From the cell containing the given text, extract its center point as (X, Y) coordinate. 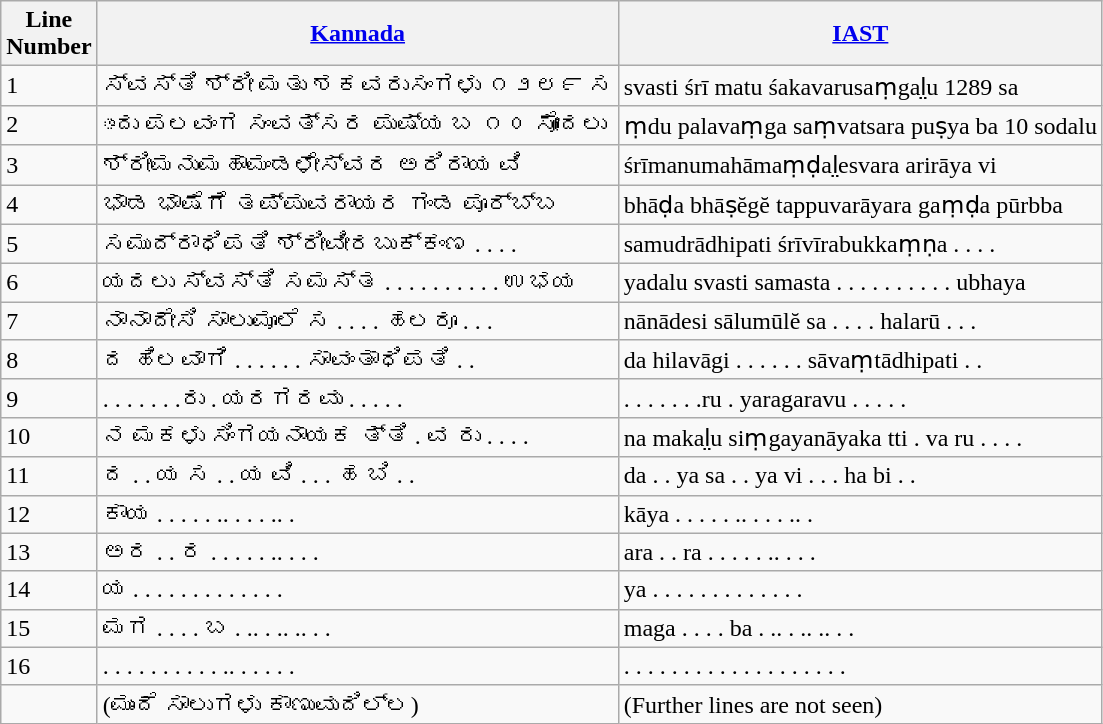
10 (49, 437)
12 (49, 514)
ಯ . . . . . . . . . . . . . (358, 590)
(ಮುಂದೆ ಸಾಲುಗಳು ಕಾಣುವುದಿಲ್ಲ) (358, 704)
15 (49, 628)
. . . . . . .ru . yaragaravu . . . . . (860, 398)
IAST (860, 34)
1 (49, 86)
14 (49, 590)
9 (49, 398)
6 (49, 283)
ಅರ . . ರ . . . . . .. . . . (358, 552)
da . . ya sa . . ya vi . . . ha bi . . (860, 476)
. . . . . . . . . . .. . . . . . (358, 666)
samudrādhipati śrīvīrabukkaṃṇa . . . . (860, 244)
ಭಾಡ ಭಾಷೆಗೆ ತಪ್ಪುವರಾಯರ ಗಂಡ ಪೂರ್ಬ್ಬ (358, 204)
ṃdu palavaṃga saṃvatsara puṣya ba 10 sodalu (860, 125)
ಸ್ವಸ್ತಿ ಶ್ರೀ ಮತು ಶಕವರುಸಂಗಳು ೧೨೮೯ ಸ (358, 86)
ಸಮುದ್ರಾಧಿಪತಿ ಶ್ರೀವೀರಬುಕ್ಕಂಣ . . . . (358, 244)
nānādesi sālumūlĕ sa . . . . halarū . . . (860, 321)
ಯದಲು ಸ್ವಸ್ತಿ ಸಮಸ್ತ . . . . . . . . . . ಉಭಯ (358, 283)
2 (49, 125)
. . . . . . .ರು . ಯರಗರವು . . . . . (358, 398)
11 (49, 476)
na makal̤u siṃgayanāyaka tti . va ru . . . . (860, 437)
ಂದು ಪಲವಂಗ ಸಂವತ್ಸರ ಪುಷ್ಯ ಬ ೧೦ ಸೋದಲು (358, 125)
svasti śrī matu śakavarusaṃgal̤u 1289 sa (860, 86)
Kannada (358, 34)
. . . . . . . . . . . . . . . . . . . (860, 666)
yadalu svasti samasta . . . . . . . . . . ubhaya (860, 283)
ara . . ra . . . . . .. . . . (860, 552)
16 (49, 666)
bhāḍa bhāṣĕgĕ tappuvarāyara gaṃḍa pūrbba (860, 204)
(Further lines are not seen) (860, 704)
5 (49, 244)
ಮಗ . . . . ಬ . .. . .. .. . . (358, 628)
maga . . . . ba . .. . .. .. . . (860, 628)
ಶ್ರೀಮನುಮಹಾಮಂಡಳೇಸ್ವರ ಅರಿರಾಯ ವಿ (358, 165)
8 (49, 360)
ಕಾಯ . . . . . .. . . . .. . (358, 514)
ದ ಹಿಲವಾಗಿ . . . . . . ಸಾವಂತಾಧಿಪತಿ . . (358, 360)
13 (49, 552)
7 (49, 321)
3 (49, 165)
ನ ಮಕಳು ಸಿಂಗಯನಾಯಕ ತ್ತಿ . ವ ರು . . . . (358, 437)
śrīmanumahāmaṃḍal̤esvara arirāya vi (860, 165)
ya . . . . . . . . . . . . . (860, 590)
LineNumber (49, 34)
ದ . . ಯ ಸ . . ಯ ವಿ . . . ಹ ಬಿ . . (358, 476)
da hilavāgi . . . . . . sāvaṃtādhipati . . (860, 360)
ನಾನಾದೇಸಿ ಸಾಲುಮೂಲೆ ಸ . . . . ಹಲರೂ . . . (358, 321)
4 (49, 204)
kāya . . . . . .. . . . .. . (860, 514)
